Identify which cell holds the provided text, then report its [x, y] central coordinate. 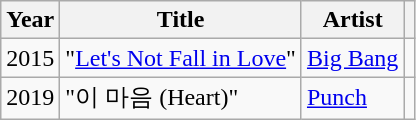
"Let's Not Fall in Love" [181, 58]
Title [181, 20]
"이 마음 (Heart)" [181, 98]
Year [30, 20]
2019 [30, 98]
Big Bang [352, 58]
Artist [352, 20]
2015 [30, 58]
Punch [352, 98]
